Find where the given text appears and provide that cell's center as [x, y] coordinate. 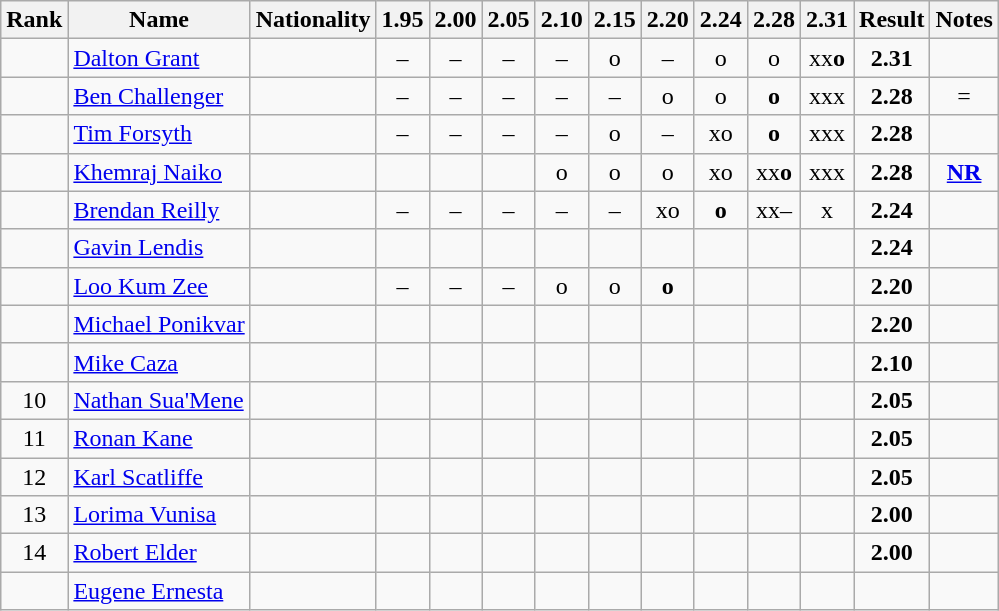
Dalton Grant [159, 58]
Ronan Kane [159, 438]
10 [34, 400]
Khemraj Naiko [159, 172]
Lorima Vunisa [159, 515]
Ben Challenger [159, 96]
= [964, 96]
Michael Ponikvar [159, 324]
13 [34, 515]
xx– [774, 210]
Tim Forsyth [159, 134]
11 [34, 438]
1.95 [402, 20]
12 [34, 477]
2.15 [614, 20]
x [826, 210]
Name [159, 20]
Result [892, 20]
Brendan Reilly [159, 210]
Nationality [313, 20]
Rank [34, 20]
Eugene Ernesta [159, 591]
Loo Kum Zee [159, 286]
14 [34, 553]
Karl Scatliffe [159, 477]
NR [964, 172]
Gavin Lendis [159, 248]
Nathan Sua'Mene [159, 400]
Mike Caza [159, 362]
Notes [964, 20]
Robert Elder [159, 553]
